Search for the cell housing the specified text and yield its [x, y] center coordinate. 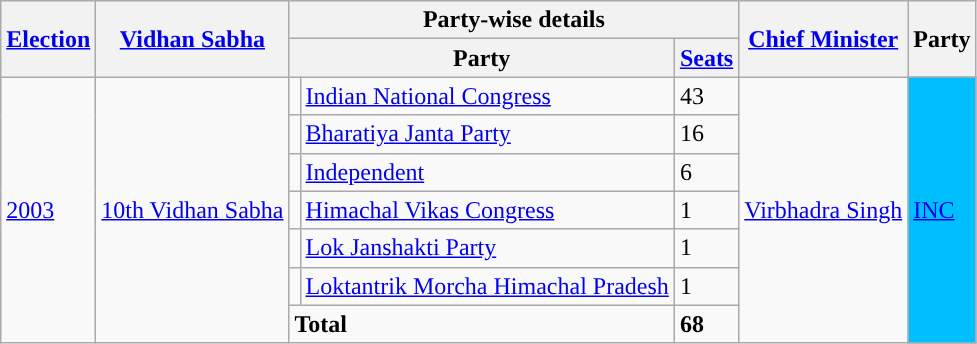
Virbhadra Singh [824, 210]
Lok Janshakti Party [487, 248]
6 [706, 172]
43 [706, 96]
Indian National Congress [487, 96]
Bharatiya Janta Party [487, 134]
Election [48, 39]
Total [482, 324]
Independent [487, 172]
10th Vidhan Sabha [192, 210]
Vidhan Sabha [192, 39]
Seats [706, 58]
2003 [48, 210]
Himachal Vikas Congress [487, 210]
Chief Minister [824, 39]
68 [706, 324]
Loktantrik Morcha Himachal Pradesh [487, 286]
16 [706, 134]
Party-wise details [514, 20]
INC [942, 210]
